From the cell containing the given text, extract its center point as [x, y] coordinate. 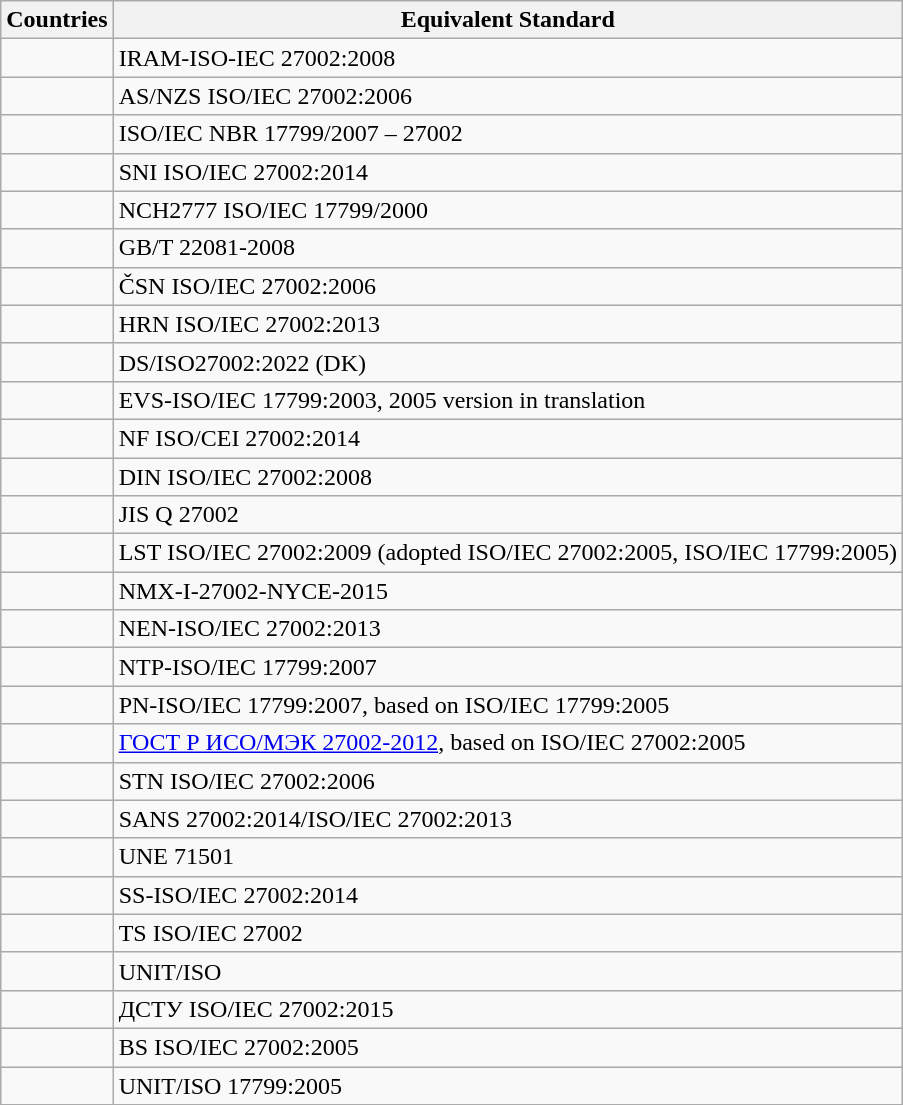
UNIT/ISO [508, 971]
NF ISO/CEI 27002:2014 [508, 438]
HRN ISO/IEC 27002:2013 [508, 324]
PN-ISO/IEC 17799:2007, based on ISO/IEC 17799:2005 [508, 705]
NMX-I-27002-NYCE-2015 [508, 591]
JIS Q 27002 [508, 515]
STN ISO/IEC 27002:2006 [508, 781]
ГОСТ Р ИСО/МЭК 27002-2012, based on ISO/IEC 27002:2005 [508, 743]
GB/T 22081-2008 [508, 248]
NTP-ISO/IEC 17799:2007 [508, 667]
AS/NZS ISO/IEC 27002:2006 [508, 96]
Equivalent Standard [508, 20]
NEN-ISO/IEC 27002:2013 [508, 629]
ČSN ISO/IEC 27002:2006 [508, 286]
DS/ISO27002:2022 (DK) [508, 362]
BS ISO/IEC 27002:2005 [508, 1047]
NCH2777 ISO/IEC 17799/2000 [508, 210]
ДСТУ ISO/IEC 27002:2015 [508, 1009]
LST ISO/IEC 27002:2009 (adopted ISO/IEC 27002:2005, ISO/IEC 17799:2005) [508, 553]
UNE 71501 [508, 857]
TS ISO/IEC 27002 [508, 933]
SANS 27002:2014/ISO/IEC 27002:2013 [508, 819]
UNIT/ISO 17799:2005 [508, 1085]
SS-ISO/IEC 27002:2014 [508, 895]
SNI ISO/IEC 27002:2014 [508, 172]
EVS-ISO/IEC 17799:2003, 2005 version in translation [508, 400]
ISO/IEC NBR 17799/2007 – 27002 [508, 134]
DIN ISO/IEC 27002:2008 [508, 477]
Countries [57, 20]
IRAM-ISO-IEC 27002:2008 [508, 58]
